Output the [X, Y] coordinate of the center of the cell containing the given text.  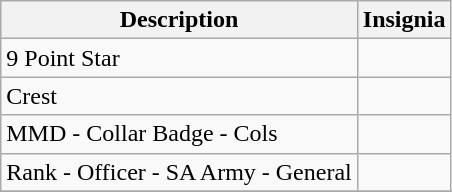
Description [180, 20]
9 Point Star [180, 58]
Rank - Officer - SA Army - General [180, 172]
MMD - Collar Badge - Cols [180, 134]
Insignia [404, 20]
Crest [180, 96]
